Find where the given text appears and provide that cell's center as [x, y] coordinate. 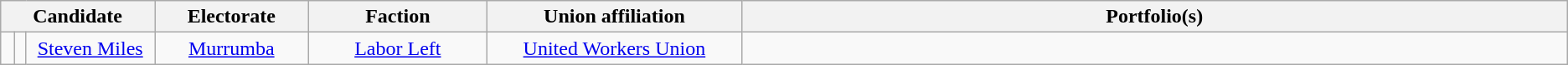
Labor Left [398, 48]
Steven Miles [90, 48]
Murrumba [231, 48]
Faction [398, 17]
United Workers Union [615, 48]
Candidate [78, 17]
Union affiliation [615, 17]
Electorate [231, 17]
Portfolio(s) [1154, 17]
